Capture the cell that displays the provided text and extract its (X, Y) central coordinate. 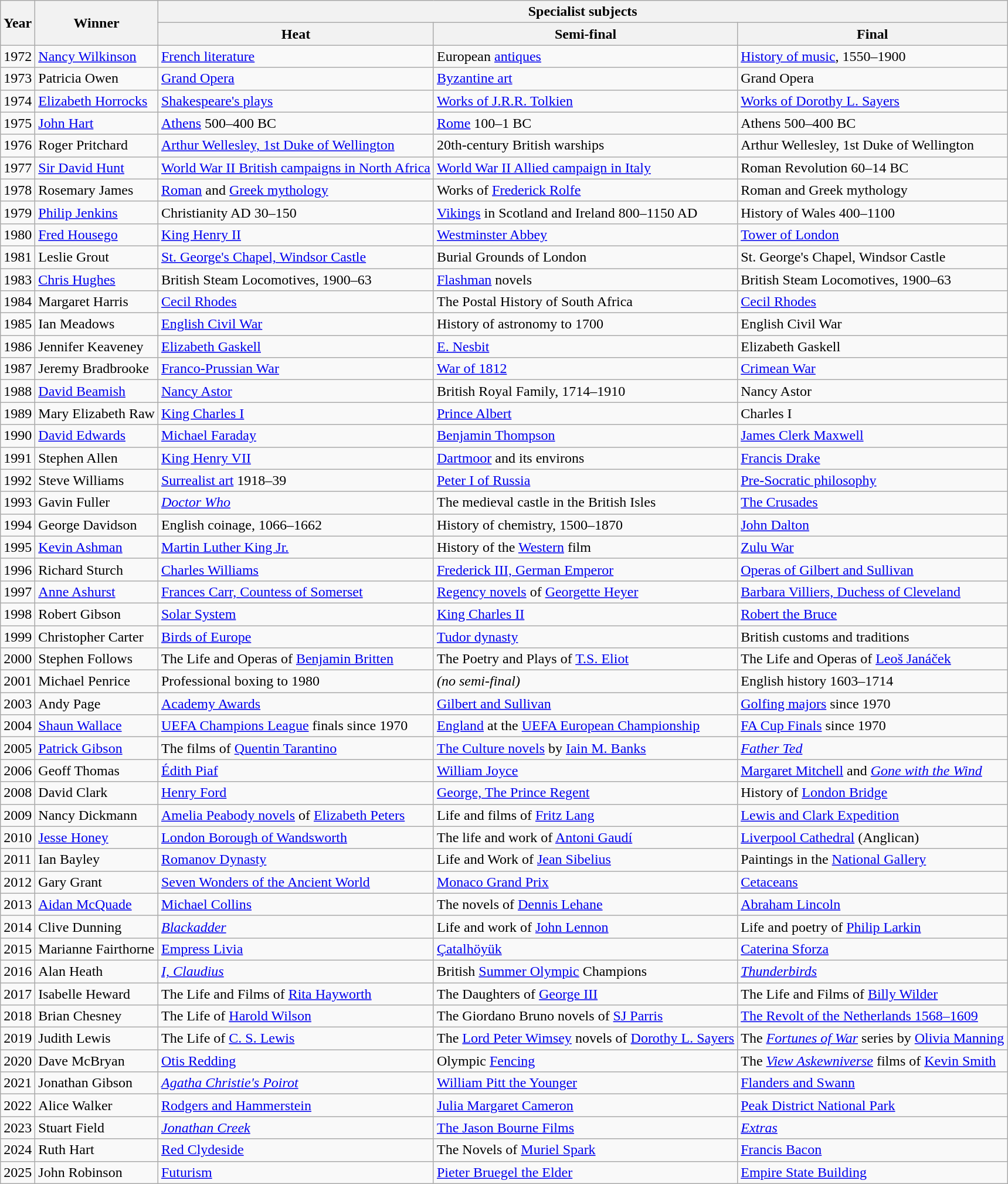
British customs and traditions (873, 636)
King Charles I (296, 413)
1996 (18, 569)
2020 (18, 1061)
Andy Page (97, 704)
Flashman novels (585, 280)
The Lord Peter Wimsey novels of Dorothy L. Sayers (585, 1039)
Gavin Fuller (97, 503)
Richard Sturch (97, 569)
England at the UEFA European Championship (585, 726)
1999 (18, 636)
Francis Bacon (873, 1150)
Peter I of Russia (585, 480)
English history 1603–1714 (873, 681)
David Clark (97, 793)
Amelia Peabody novels of Elizabeth Peters (296, 815)
Philip Jenkins (97, 212)
2017 (18, 994)
King Henry VII (296, 458)
Charles Williams (296, 569)
Stephen Allen (97, 458)
Pre-Socratic philosophy (873, 480)
History of astronomy to 1700 (585, 324)
The Crusades (873, 503)
1998 (18, 614)
Judith Lewis (97, 1039)
Tudor dynasty (585, 636)
I, Claudius (296, 971)
Flanders and Swann (873, 1083)
Blackadder (296, 927)
Jeremy Bradbrooke (97, 369)
Tower of London (873, 235)
History of Wales 400–1100 (873, 212)
Life and Work of Jean Sibelius (585, 860)
British Royal Family, 1714–1910 (585, 391)
Solar System (296, 614)
History of chemistry, 1500–1870 (585, 525)
2018 (18, 1016)
Crimean War (873, 369)
1978 (18, 190)
Regency novels of Georgette Heyer (585, 592)
Lewis and Clark Expedition (873, 815)
2003 (18, 704)
David Beamish (97, 391)
Year (18, 23)
Jennifer Keaveney (97, 347)
The Fortunes of War series by Olivia Manning (873, 1039)
Westminster Abbey (585, 235)
European antiques (585, 56)
Frederick III, German Emperor (585, 569)
History of the Western film (585, 547)
Barbara Villiers, Duchess of Cleveland (873, 592)
Isabelle Heward (97, 994)
Gary Grant (97, 882)
Rome 100–1 BC (585, 123)
World War II Allied campaign in Italy (585, 168)
2005 (18, 748)
2019 (18, 1039)
Patricia Owen (97, 79)
Semi-final (585, 34)
The medieval castle in the British Isles (585, 503)
Thunderbirds (873, 971)
1980 (18, 235)
Stuart Field (97, 1128)
Michael Penrice (97, 681)
2023 (18, 1128)
Empire State Building (873, 1172)
Romanov Dynasty (296, 860)
Çatalhöyük (585, 949)
2025 (18, 1172)
George, The Prince Regent (585, 793)
1989 (18, 413)
Doctor Who (296, 503)
Byzantine art (585, 79)
Aidan McQuade (97, 904)
1994 (18, 525)
John Hart (97, 123)
Extras (873, 1128)
English coinage, 1066–1662 (296, 525)
Patrick Gibson (97, 748)
Christianity AD 30–150 (296, 212)
1984 (18, 302)
Jesse Honey (97, 837)
2024 (18, 1150)
Roman Revolution 60–14 BC (873, 168)
The Life and Operas of Benjamin Britten (296, 659)
London Borough of Wandsworth (296, 837)
1975 (18, 123)
2022 (18, 1105)
2016 (18, 971)
Leslie Grout (97, 257)
UEFA Champions League finals since 1970 (296, 726)
Monaco Grand Prix (585, 882)
Liverpool Cathedral (Anglican) (873, 837)
1981 (18, 257)
Michael Faraday (296, 436)
Kevin Ashman (97, 547)
E. Nesbit (585, 347)
Ian Meadows (97, 324)
1985 (18, 324)
The novels of Dennis Lehane (585, 904)
Mary Elizabeth Raw (97, 413)
1992 (18, 480)
Nancy Wilkinson (97, 56)
King Charles II (585, 614)
2009 (18, 815)
1977 (18, 168)
Brian Chesney (97, 1016)
Robert the Bruce (873, 614)
2010 (18, 837)
The Postal History of South Africa (585, 302)
Works of Dorothy L. Sayers (873, 101)
Michael Collins (296, 904)
Gilbert and Sullivan (585, 704)
Life and poetry of Philip Larkin (873, 927)
Dartmoor and its environs (585, 458)
Clive Dunning (97, 927)
Peak District National Park (873, 1105)
The Jason Bourne Films (585, 1128)
Operas of Gilbert and Sullivan (873, 569)
Frances Carr, Countess of Somerset (296, 592)
The Life and Operas of Leoš Janáček (873, 659)
Robert Gibson (97, 614)
Jonathan Creek (296, 1128)
Henry Ford (296, 793)
2008 (18, 793)
Martin Luther King Jr. (296, 547)
British Summer Olympic Champions (585, 971)
The Daughters of George III (585, 994)
Works of J.R.R. Tolkien (585, 101)
David Edwards (97, 436)
1987 (18, 369)
2001 (18, 681)
2015 (18, 949)
2000 (18, 659)
John Robinson (97, 1172)
The life and work of Antoni Gaudí (585, 837)
Seven Wonders of the Ancient World (296, 882)
2013 (18, 904)
Anne Ashurst (97, 592)
The Poetry and Plays of T.S. Eliot (585, 659)
2011 (18, 860)
Fred Housego (97, 235)
1986 (18, 347)
Ruth Hart (97, 1150)
Nancy Dickmann (97, 815)
Final (873, 34)
Vikings in Scotland and Ireland 800–1150 AD (585, 212)
2014 (18, 927)
Birds of Europe (296, 636)
Golfing majors since 1970 (873, 704)
Winner (97, 23)
1988 (18, 391)
1983 (18, 280)
William Joyce (585, 771)
Academy Awards (296, 704)
1997 (18, 592)
1974 (18, 101)
1976 (18, 145)
The Revolt of the Netherlands 1568–1609 (873, 1016)
1990 (18, 436)
FA Cup Finals since 1970 (873, 726)
Jonathan Gibson (97, 1083)
1993 (18, 503)
Surrealist art 1918–39 (296, 480)
Stephen Follows (97, 659)
Charles I (873, 413)
George Davidson (97, 525)
Rodgers and Hammerstein (296, 1105)
French literature (296, 56)
(no semi-final) (585, 681)
Otis Redding (296, 1061)
Life and films of Fritz Lang (585, 815)
Cetaceans (873, 882)
Zulu War (873, 547)
Ian Bayley (97, 860)
The Novels of Muriel Spark (585, 1150)
Chris Hughes (97, 280)
2012 (18, 882)
The View Askewniverse films of Kevin Smith (873, 1061)
Agatha Christie's Poirot (296, 1083)
Christopher Carter (97, 636)
2021 (18, 1083)
Burial Grounds of London (585, 257)
Margaret Harris (97, 302)
Édith Piaf (296, 771)
Roger Pritchard (97, 145)
Abraham Lincoln (873, 904)
History of London Bridge (873, 793)
1979 (18, 212)
Elizabeth Horrocks (97, 101)
Marianne Fairthorne (97, 949)
Empress Livia (296, 949)
The films of Quentin Tarantino (296, 748)
The Culture novels by Iain M. Banks (585, 748)
1991 (18, 458)
Francis Drake (873, 458)
James Clerk Maxwell (873, 436)
Sir David Hunt (97, 168)
Olympic Fencing (585, 1061)
Heat (296, 34)
History of music, 1550–1900 (873, 56)
Caterina Sforza (873, 949)
Steve Williams (97, 480)
Pieter Bruegel the Elder (585, 1172)
20th-century British warships (585, 145)
Paintings in the National Gallery (873, 860)
War of 1812 (585, 369)
Shaun Wallace (97, 726)
1972 (18, 56)
Alan Heath (97, 971)
Geoff Thomas (97, 771)
Alice Walker (97, 1105)
Prince Albert (585, 413)
World War II British campaigns in North Africa (296, 168)
Dave McBryan (97, 1061)
2006 (18, 771)
Futurism (296, 1172)
Professional boxing to 1980 (296, 681)
King Henry II (296, 235)
Julia Margaret Cameron (585, 1105)
Franco-Prussian War (296, 369)
Specialist subjects (582, 12)
Rosemary James (97, 190)
The Life of C. S. Lewis (296, 1039)
The Life of Harold Wilson (296, 1016)
John Dalton (873, 525)
Shakespeare's plays (296, 101)
The Life and Films of Billy Wilder (873, 994)
Red Clydeside (296, 1150)
2004 (18, 726)
Works of Frederick Rolfe (585, 190)
Margaret Mitchell and Gone with the Wind (873, 771)
Life and work of John Lennon (585, 927)
The Life and Films of Rita Hayworth (296, 994)
1995 (18, 547)
William Pitt the Younger (585, 1083)
Benjamin Thompson (585, 436)
The Giordano Bruno novels of SJ Parris (585, 1016)
Father Ted (873, 748)
1973 (18, 79)
